Capture the cell that displays the provided text and extract its (X, Y) central coordinate. 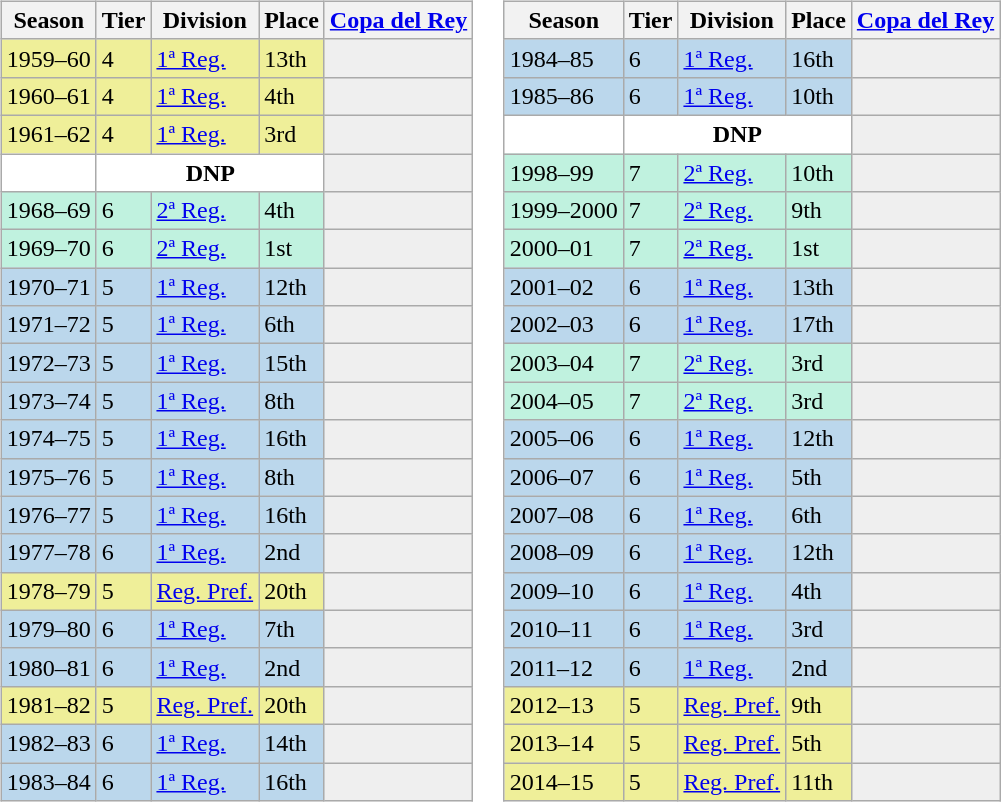
2006–07 (564, 477)
1983–84 (48, 781)
2010–11 (564, 629)
1985–86 (564, 96)
1968–69 (48, 211)
2012–13 (564, 705)
1976–77 (48, 515)
1973–74 (48, 401)
7th (292, 629)
2014–15 (564, 781)
1980–81 (48, 667)
1959–60 (48, 58)
1975–76 (48, 477)
1984–85 (564, 58)
1972–73 (48, 363)
2009–10 (564, 591)
1979–80 (48, 629)
1978–79 (48, 591)
1981–82 (48, 705)
11th (819, 781)
1961–62 (48, 134)
2001–02 (564, 287)
2003–04 (564, 363)
1999–2000 (564, 211)
2005–06 (564, 439)
1971–72 (48, 325)
2008–09 (564, 553)
2000–01 (564, 249)
1970–71 (48, 287)
2013–14 (564, 743)
1969–70 (48, 249)
1977–78 (48, 553)
2002–03 (564, 325)
14th (292, 743)
2007–08 (564, 515)
1960–61 (48, 96)
15th (292, 363)
1998–99 (564, 173)
2011–12 (564, 667)
17th (819, 325)
2004–05 (564, 401)
1982–83 (48, 743)
1974–75 (48, 439)
